For the text-containing cell, return its midpoint in [x, y] coordinate format. 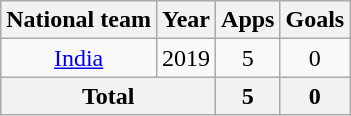
Total [108, 96]
Apps [248, 20]
Goals [315, 20]
India [79, 58]
National team [79, 20]
2019 [186, 58]
Year [186, 20]
